Provide the (X, Y) coordinate of the cell's center where the given text is located.  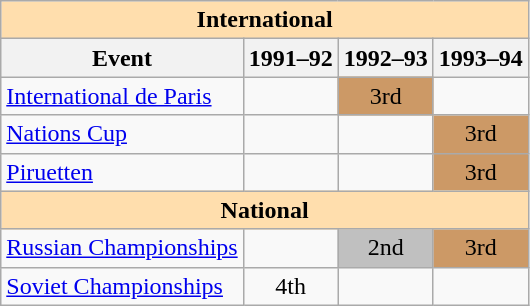
1992–93 (386, 58)
1993–94 (480, 58)
4th (290, 286)
1991–92 (290, 58)
National (265, 210)
Event (122, 58)
International (265, 20)
Soviet Championships (122, 286)
Russian Championships (122, 248)
Piruetten (122, 172)
International de Paris (122, 96)
2nd (386, 248)
Nations Cup (122, 134)
